Pinpoint the cell where the given text exists, returning its [x, y] midpoint coordinate. 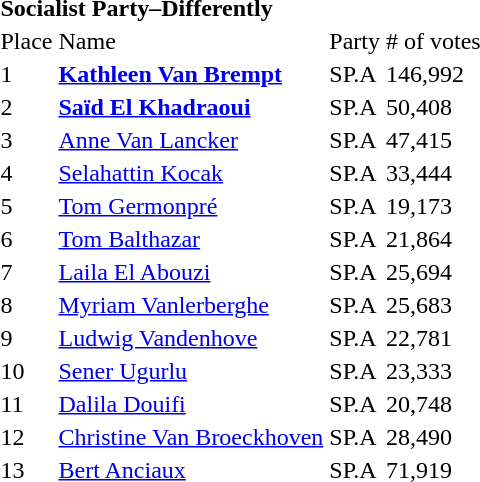
Christine Van Broeckhoven [191, 437]
Party [355, 41]
Myriam Vanlerberghe [191, 305]
Name [191, 41]
Tom Balthazar [191, 239]
Laila El Abouzi [191, 272]
Sener Ugurlu [191, 371]
Dalila Douifi [191, 404]
Kathleen Van Brempt [191, 74]
Anne Van Lancker [191, 140]
Tom Germonpré [191, 206]
Selahattin Kocak [191, 173]
Saïd El Khadraoui [191, 107]
Ludwig Vandenhove [191, 338]
